Capture the cell that displays the provided text and extract its [x, y] central coordinate. 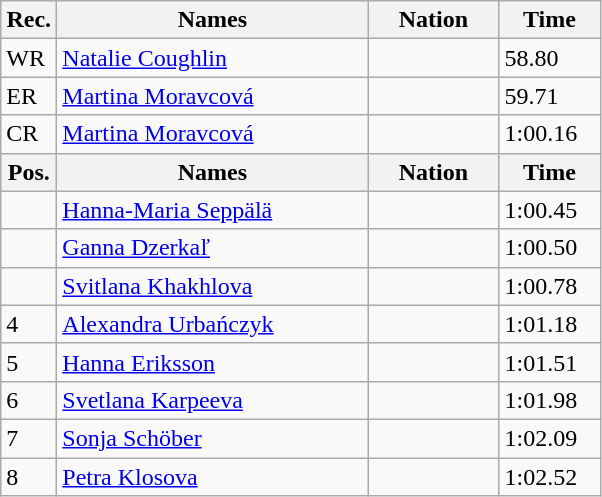
WR [29, 58]
1:00.50 [550, 248]
Rec. [29, 20]
59.71 [550, 96]
1:01.98 [550, 400]
1:02.09 [550, 438]
ER [29, 96]
Ganna Dzerkaľ [212, 248]
Pos. [29, 172]
58.80 [550, 58]
1:01.51 [550, 362]
Svetlana Karpeeva [212, 400]
1:02.52 [550, 477]
Hanna-Maria Seppälä [212, 210]
Alexandra Urbańczyk [212, 324]
1:01.18 [550, 324]
4 [29, 324]
7 [29, 438]
1:00.16 [550, 134]
6 [29, 400]
8 [29, 477]
Hanna Eriksson [212, 362]
CR [29, 134]
Sonja Schöber [212, 438]
Svitlana Khakhlova [212, 286]
5 [29, 362]
Petra Klosova [212, 477]
Natalie Coughlin [212, 58]
1:00.45 [550, 210]
1:00.78 [550, 286]
